Identify which cell holds the provided text, then report its [X, Y] central coordinate. 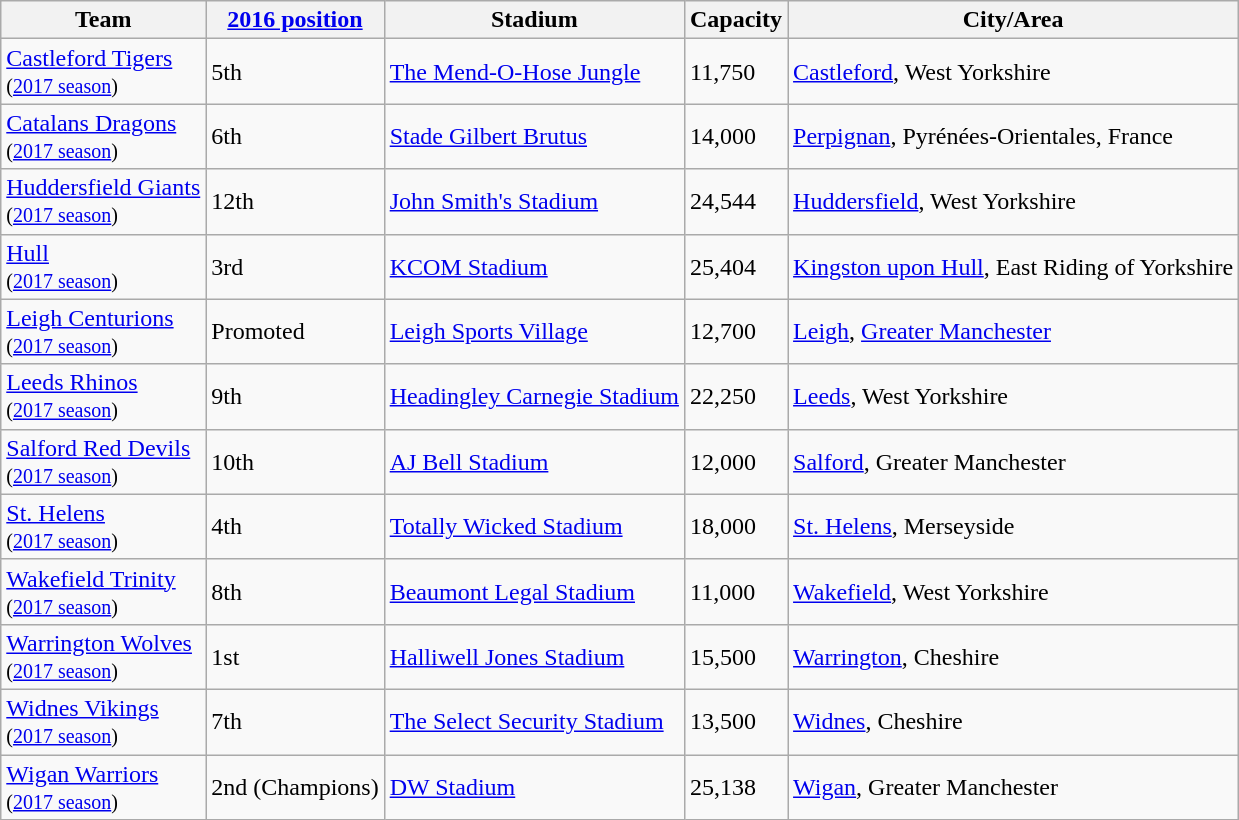
Leigh Sports Village [534, 332]
13,500 [736, 722]
Warrington, Cheshire [1014, 656]
Wigan, Greater Manchester [1014, 786]
2016 position [295, 20]
18,000 [736, 526]
Stade Gilbert Brutus [534, 136]
Kingston upon Hull, East Riding of Yorkshire [1014, 266]
15,500 [736, 656]
Headingley Carnegie Stadium [534, 396]
Warrington Wolves(2017 season) [104, 656]
AJ Bell Stadium [534, 462]
3rd [295, 266]
Wigan Warriors(2017 season) [104, 786]
5th [295, 72]
The Mend-O-Hose Jungle [534, 72]
Capacity [736, 20]
Wakefield Trinity(2017 season) [104, 592]
12,700 [736, 332]
14,000 [736, 136]
St. Helens(2017 season) [104, 526]
1st [295, 656]
KCOM Stadium [534, 266]
Wakefield, West Yorkshire [1014, 592]
11,750 [736, 72]
10th [295, 462]
Castleford, West Yorkshire [1014, 72]
Stadium [534, 20]
Team [104, 20]
12,000 [736, 462]
Huddersfield, West Yorkshire [1014, 202]
Hull(2017 season) [104, 266]
12th [295, 202]
7th [295, 722]
Leeds, West Yorkshire [1014, 396]
Leigh, Greater Manchester [1014, 332]
22,250 [736, 396]
24,544 [736, 202]
Halliwell Jones Stadium [534, 656]
6th [295, 136]
City/Area [1014, 20]
2nd (Champions) [295, 786]
Leigh Centurions(2017 season) [104, 332]
The Select Security Stadium [534, 722]
Widnes Vikings(2017 season) [104, 722]
25,404 [736, 266]
Leeds Rhinos(2017 season) [104, 396]
25,138 [736, 786]
Perpignan, Pyrénées-Orientales, France [1014, 136]
DW Stadium [534, 786]
Promoted [295, 332]
John Smith's Stadium [534, 202]
Catalans Dragons(2017 season) [104, 136]
4th [295, 526]
Totally Wicked Stadium [534, 526]
Salford, Greater Manchester [1014, 462]
11,000 [736, 592]
Widnes, Cheshire [1014, 722]
St. Helens, Merseyside [1014, 526]
Castleford Tigers(2017 season) [104, 72]
9th [295, 396]
Salford Red Devils(2017 season) [104, 462]
Beaumont Legal Stadium [534, 592]
8th [295, 592]
Huddersfield Giants(2017 season) [104, 202]
